Provide the [X, Y] coordinate of the cell's center where the given text is located.  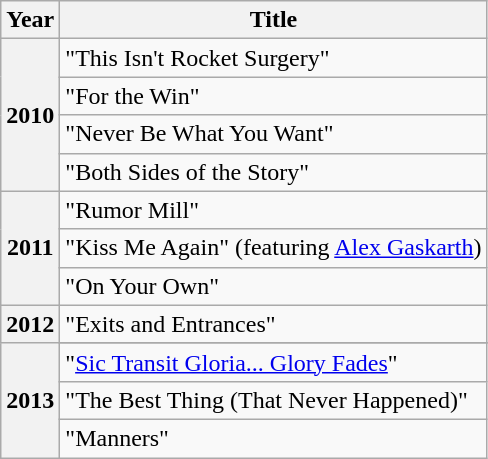
2010 [30, 115]
"This Isn't Rocket Surgery" [274, 58]
2011 [30, 248]
Year [30, 20]
"Manners" [274, 438]
"Rumor Mill" [274, 210]
"On Your Own" [274, 286]
"For the Win" [274, 96]
"Never Be What You Want" [274, 134]
"Both Sides of the Story" [274, 172]
2013 [30, 400]
"The Best Thing (That Never Happened)" [274, 400]
"Exits and Entrances" [274, 324]
"Kiss Me Again" (featuring Alex Gaskarth) [274, 248]
Title [274, 20]
"Sic Transit Gloria... Glory Fades" [274, 362]
2012 [30, 324]
